Return the [x, y] coordinate for the center point of the cell that contains the specified text.  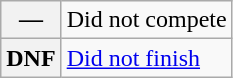
DNF [31, 58]
— [31, 20]
Did not compete [146, 20]
Did not finish [146, 58]
